Return the (X, Y) coordinate for the center point of the cell that contains the specified text.  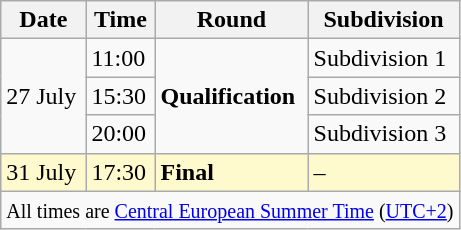
Qualification (232, 96)
Subdivision 3 (384, 134)
– (384, 172)
20:00 (120, 134)
17:30 (120, 172)
27 July (44, 96)
Subdivision 1 (384, 58)
15:30 (120, 96)
Date (44, 20)
Subdivision 2 (384, 96)
Time (120, 20)
11:00 (120, 58)
All times are Central European Summer Time (UTC+2) (230, 210)
Final (232, 172)
31 July (44, 172)
Round (232, 20)
Subdivision (384, 20)
